Pinpoint the cell where the given text exists, returning its [x, y] midpoint coordinate. 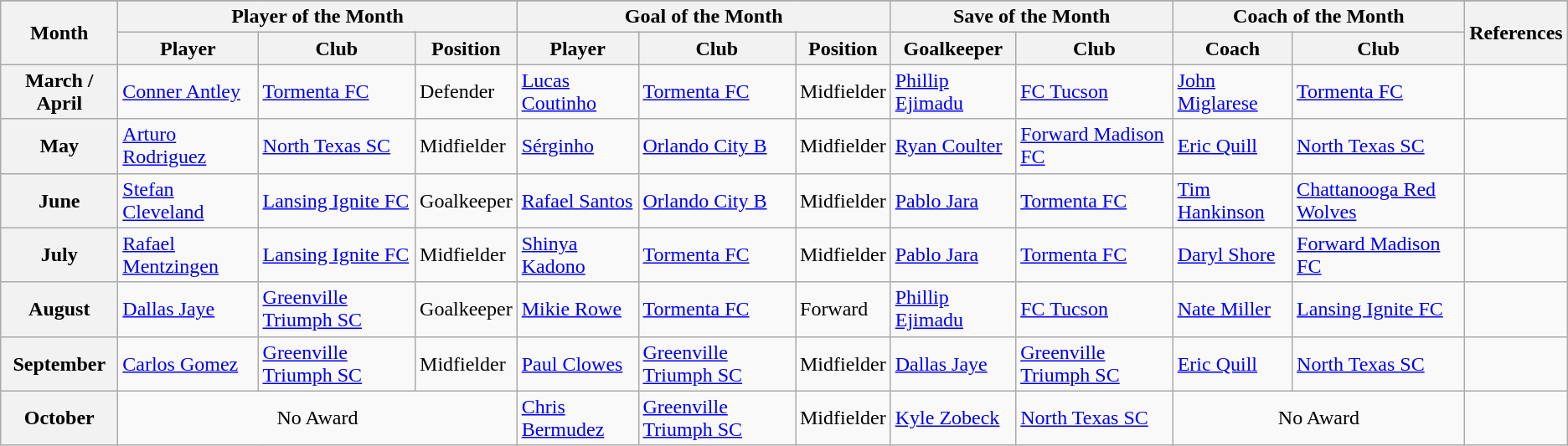
Conner Antley [188, 92]
Chris Bermudez [578, 418]
Shinya Kadono [578, 254]
Kyle Zobeck [953, 418]
Tim Hankinson [1232, 201]
July [59, 254]
Stefan Cleveland [188, 201]
October [59, 418]
References [1516, 33]
Rafael Santos [578, 201]
Arturo Rodriguez [188, 146]
Forward [843, 310]
Ryan Coulter [953, 146]
Month [59, 33]
Daryl Shore [1232, 254]
Nate Miller [1232, 310]
September [59, 363]
Player of the Month [317, 17]
John Miglarese [1232, 92]
May [59, 146]
Lucas Coutinho [578, 92]
Chattanooga Red Wolves [1379, 201]
Goal of the Month [704, 17]
Paul Clowes [578, 363]
Defender [467, 92]
August [59, 310]
Carlos Gomez [188, 363]
June [59, 201]
Rafael Mentzingen [188, 254]
Coach of the Month [1318, 17]
Sérginho [578, 146]
Coach [1232, 49]
March / April [59, 92]
Mikie Rowe [578, 310]
Save of the Month [1032, 17]
